Extract the (X, Y) coordinate from the center of the cell holding the provided text.  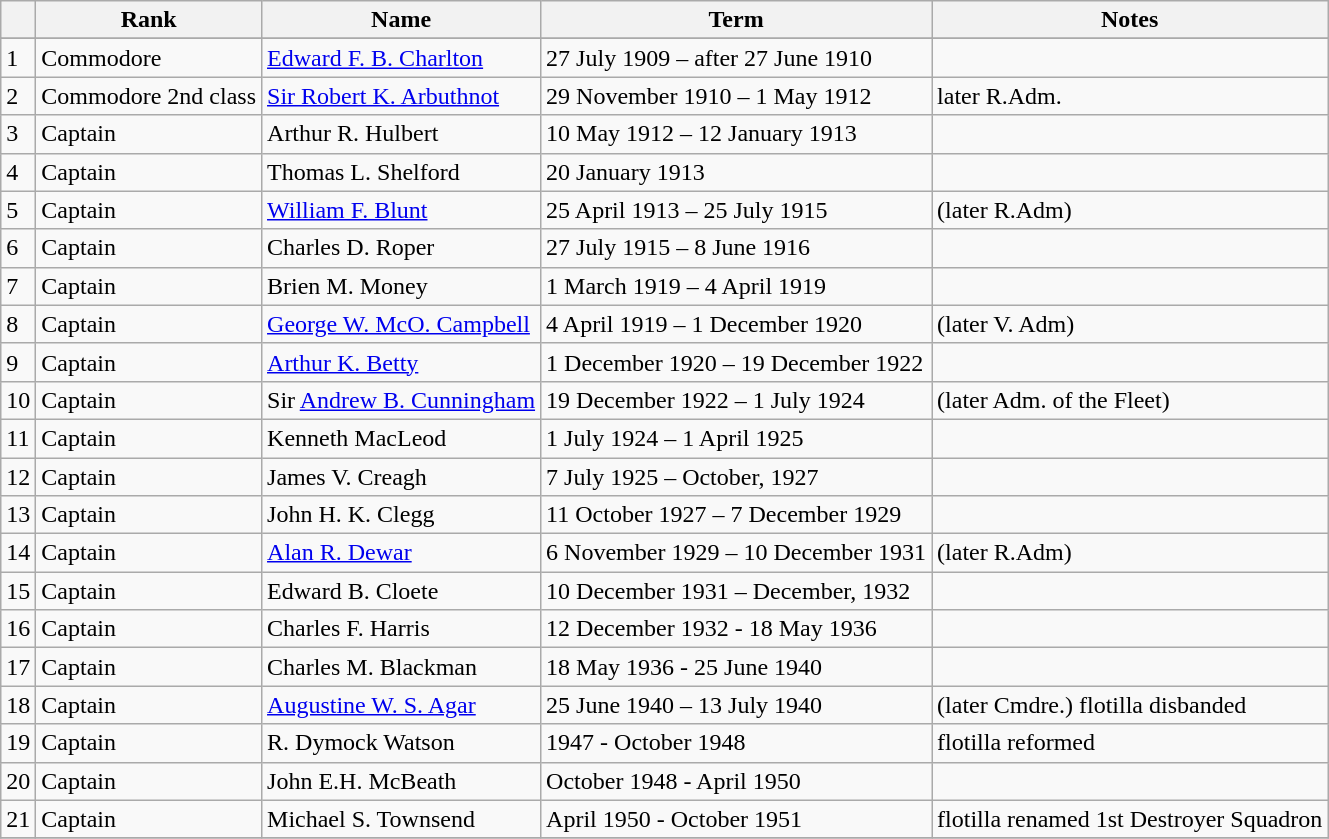
7 July 1925 – October, 1927 (736, 477)
Edward F. B. Charlton (402, 58)
flotilla reformed (1130, 743)
Commodore 2nd class (149, 96)
Charles F. Harris (402, 629)
9 (18, 362)
15 (18, 591)
(later Cmdre.) flotilla disbanded (1130, 705)
Arthur K. Betty (402, 362)
3 (18, 134)
17 (18, 667)
Sir Andrew B. Cunningham (402, 400)
1947 - October 1948 (736, 743)
Augustine W. S. Agar (402, 705)
25 April 1913 – 25 July 1915 (736, 210)
2 (18, 96)
1 March 1919 – 4 April 1919 (736, 286)
Charles M. Blackman (402, 667)
18 (18, 705)
R. Dymock Watson (402, 743)
19 (18, 743)
6 (18, 248)
13 (18, 515)
11 October 1927 – 7 December 1929 (736, 515)
25 June 1940 – 13 July 1940 (736, 705)
10 (18, 400)
William F. Blunt (402, 210)
1 December 1920 – 19 December 1922 (736, 362)
later R.Adm. (1130, 96)
Michael S. Townsend (402, 819)
20 (18, 781)
Commodore (149, 58)
Rank (149, 20)
27 July 1909 – after 27 June 1910 (736, 58)
Edward B. Cloete (402, 591)
18 May 1936 - 25 June 1940 (736, 667)
5 (18, 210)
12 December 1932 - 18 May 1936 (736, 629)
Notes (1130, 20)
1 July 1924 – 1 April 1925 (736, 438)
John E.H. McBeath (402, 781)
6 November 1929 – 10 December 1931 (736, 553)
Thomas L. Shelford (402, 172)
14 (18, 553)
10 May 1912 – 12 January 1913 (736, 134)
27 July 1915 – 8 June 1916 (736, 248)
4 (18, 172)
8 (18, 324)
11 (18, 438)
4 April 1919 – 1 December 1920 (736, 324)
George W. McO. Campbell (402, 324)
19 December 1922 – 1 July 1924 (736, 400)
(later Adm. of the Fleet) (1130, 400)
Kenneth MacLeod (402, 438)
1 (18, 58)
7 (18, 286)
12 (18, 477)
10 December 1931 – December, 1932 (736, 591)
Alan R. Dewar (402, 553)
flotilla renamed 1st Destroyer Squadron (1130, 819)
16 (18, 629)
29 November 1910 – 1 May 1912 (736, 96)
John H. K. Clegg (402, 515)
Name (402, 20)
21 (18, 819)
Term (736, 20)
20 January 1913 (736, 172)
Arthur R. Hulbert (402, 134)
April 1950 - October 1951 (736, 819)
Charles D. Roper (402, 248)
October 1948 - April 1950 (736, 781)
Sir Robert K. Arbuthnot (402, 96)
Brien M. Money (402, 286)
(later V. Adm) (1130, 324)
James V. Creagh (402, 477)
